Determine the [x, y] coordinate at the center of the cell enclosing the given text.  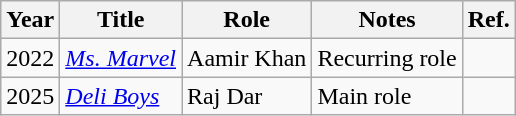
Aamir Khan [247, 58]
Raj Dar [247, 96]
Main role [387, 96]
Year [30, 20]
2022 [30, 58]
Title [121, 20]
Ref. [488, 20]
Role [247, 20]
Deli Boys [121, 96]
Recurring role [387, 58]
Ms. Marvel [121, 58]
Notes [387, 20]
2025 [30, 96]
